For the text-containing cell, return its midpoint in (x, y) coordinate format. 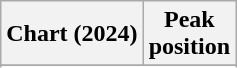
Chart (2024) (72, 34)
Peakposition (189, 34)
